Identify which cell holds the provided text, then report its (x, y) central coordinate. 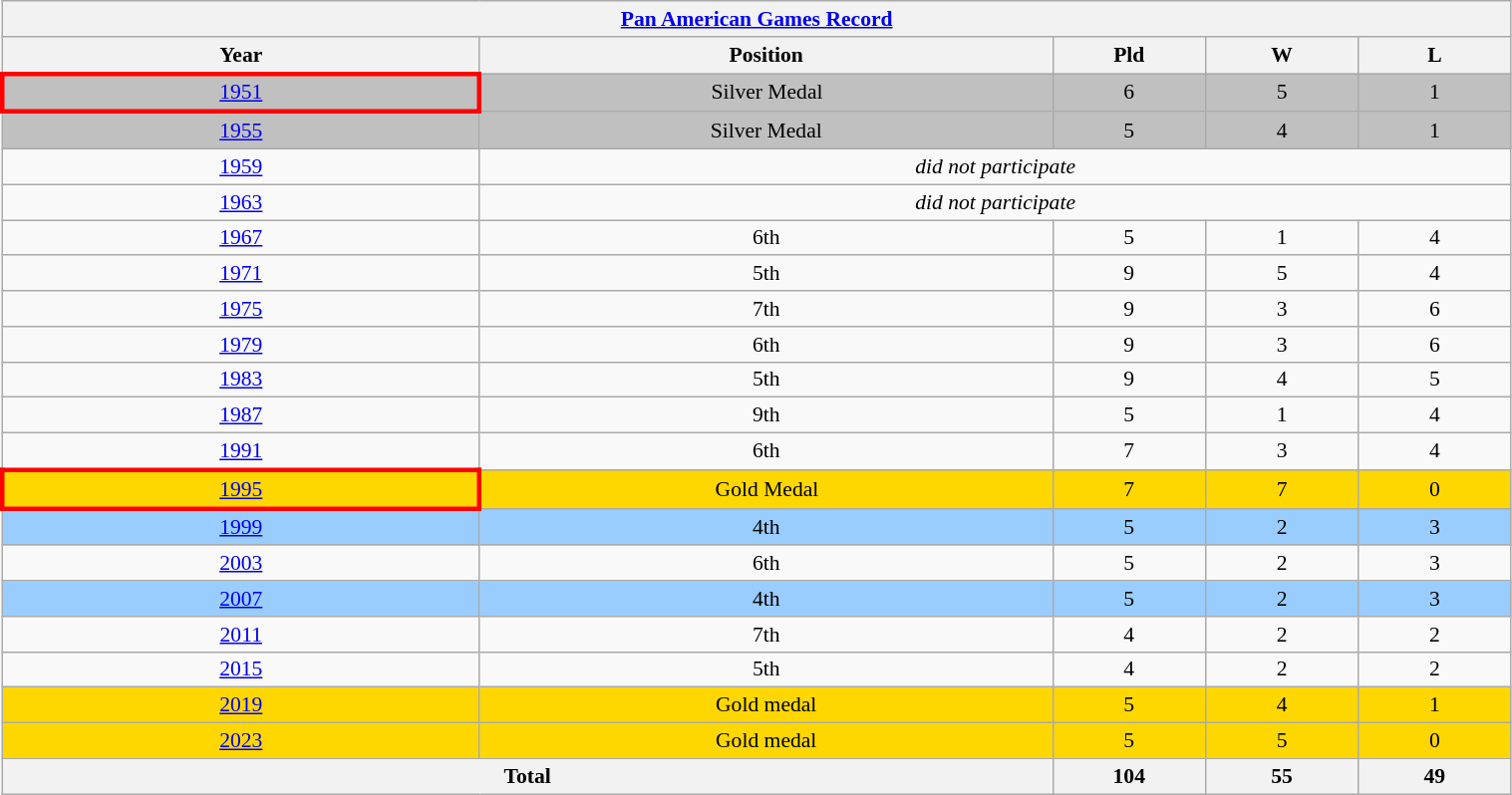
2003 (241, 564)
2019 (241, 705)
Position (765, 56)
1979 (241, 345)
Total (527, 776)
2015 (241, 669)
Year (241, 56)
49 (1435, 776)
1995 (241, 490)
104 (1128, 776)
1975 (241, 309)
1959 (241, 167)
W (1282, 56)
2023 (241, 741)
1971 (241, 274)
1983 (241, 380)
1991 (241, 452)
1955 (241, 132)
1999 (241, 526)
1963 (241, 202)
Pld (1128, 56)
Pan American Games Record (756, 19)
55 (1282, 776)
1967 (241, 238)
2011 (241, 635)
9th (765, 415)
1951 (241, 94)
L (1435, 56)
Gold Medal (765, 490)
1987 (241, 415)
2007 (241, 599)
